Return the [X, Y] coordinate for the center point of the cell that contains the specified text.  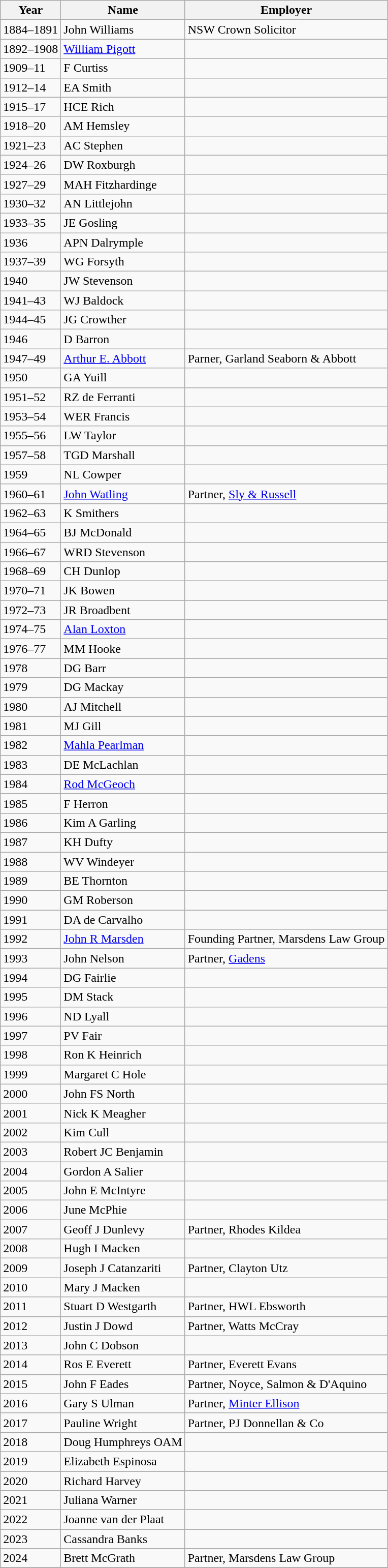
2003 [30, 1152]
Mahla Pearlman [123, 745]
1951–52 [30, 397]
1992 [30, 939]
AN Littlejohn [123, 203]
1980 [30, 707]
2024 [30, 1558]
2012 [30, 1326]
WER Francis [123, 416]
1946 [30, 339]
WV Windeyer [123, 862]
Hugh I Macken [123, 1249]
CH Dunlop [123, 571]
1979 [30, 687]
LW Taylor [123, 436]
Robert JC Benjamin [123, 1152]
2013 [30, 1345]
Partner, Marsdens Law Group [286, 1558]
Elizabeth Espinosa [123, 1461]
1976–77 [30, 649]
1947–49 [30, 358]
ND Lyall [123, 1016]
Ros E Everett [123, 1365]
1892–1908 [30, 49]
2011 [30, 1307]
1953–54 [30, 416]
1930–32 [30, 203]
2018 [30, 1442]
Partner, Minter Ellison [286, 1403]
HCE Rich [123, 107]
2004 [30, 1171]
2022 [30, 1520]
2001 [30, 1113]
K Smithers [123, 513]
AC Stephen [123, 145]
Partner, Gadens [286, 958]
Parner, Garland Seaborn & Abbott [286, 358]
1999 [30, 1074]
Kim Cull [123, 1132]
2023 [30, 1539]
John FS North [123, 1094]
BJ McDonald [123, 532]
Partner, Watts McCray [286, 1326]
John Williams [123, 29]
1990 [30, 900]
MAH Fitzhardinge [123, 184]
1940 [30, 281]
MM Hooke [123, 649]
Margaret C Hole [123, 1074]
D Barron [123, 339]
KH Dufty [123, 842]
PV Fair [123, 1036]
Rod McGeoch [123, 784]
DM Stack [123, 997]
1964–65 [30, 532]
TGD Marshall [123, 455]
DG Mackay [123, 687]
Juliana Warner [123, 1500]
Richard Harvey [123, 1481]
Joanne van der Plaat [123, 1520]
1955–56 [30, 436]
JE Gosling [123, 223]
WJ Baldock [123, 300]
1984 [30, 784]
DW Roxburgh [123, 165]
AM Hemsley [123, 126]
John E McIntyre [123, 1191]
Name [123, 10]
Alan Loxton [123, 629]
EA Smith [123, 87]
Partner, Sly & Russell [286, 494]
DE McLachlan [123, 765]
BE Thornton [123, 881]
1918–20 [30, 126]
1991 [30, 920]
Founding Partner, Marsdens Law Group [286, 939]
John F Eades [123, 1384]
1909–11 [30, 68]
1959 [30, 474]
WG Forsyth [123, 262]
Stuart D Westgarth [123, 1307]
1924–26 [30, 165]
Nick K Meagher [123, 1113]
1936 [30, 243]
Joseph J Catanzariti [123, 1268]
Mary J Macken [123, 1287]
Partner, Everett Evans [286, 1365]
1994 [30, 978]
Justin J Dowd [123, 1326]
1996 [30, 1016]
DG Barr [123, 668]
2007 [30, 1229]
2019 [30, 1461]
F Herron [123, 803]
Gordon A Salier [123, 1171]
1884–1891 [30, 29]
APN Dalrymple [123, 243]
1981 [30, 726]
MJ Gill [123, 726]
1978 [30, 668]
1983 [30, 765]
DA de Carvalho [123, 920]
2002 [30, 1132]
2010 [30, 1287]
1962–63 [30, 513]
1966–67 [30, 552]
1921–23 [30, 145]
2015 [30, 1384]
Brett McGrath [123, 1558]
2021 [30, 1500]
1960–61 [30, 494]
1993 [30, 958]
DG Fairlie [123, 978]
Partner, HWL Ebsworth [286, 1307]
1974–75 [30, 629]
AJ Mitchell [123, 707]
William Pigott [123, 49]
1997 [30, 1036]
F Curtiss [123, 68]
NL Cowper [123, 474]
1968–69 [30, 571]
Doug Humphreys OAM [123, 1442]
RZ de Ferranti [123, 397]
1957–58 [30, 455]
1995 [30, 997]
Pauline Wright [123, 1423]
John R Marsden [123, 939]
Employer [286, 10]
JK Bowen [123, 591]
Year [30, 10]
June McPhie [123, 1210]
2020 [30, 1481]
1986 [30, 823]
1912–14 [30, 87]
1989 [30, 881]
WRD Stevenson [123, 552]
1987 [30, 842]
1915–17 [30, 107]
1941–43 [30, 300]
1927–29 [30, 184]
1950 [30, 378]
Gary S Ulman [123, 1403]
1988 [30, 862]
John Watling [123, 494]
Geoff J Dunlevy [123, 1229]
JG Crowther [123, 320]
John Nelson [123, 958]
GM Roberson [123, 900]
1982 [30, 745]
Partner, PJ Donnellan & Co [286, 1423]
Kim A Garling [123, 823]
GA Yuill [123, 378]
1998 [30, 1055]
Arthur E. Abbott [123, 358]
1944–45 [30, 320]
2000 [30, 1094]
NSW Crown Solicitor [286, 29]
1970–71 [30, 591]
1933–35 [30, 223]
2005 [30, 1191]
Partner, Clayton Utz [286, 1268]
2017 [30, 1423]
Cassandra Banks [123, 1539]
Ron K Heinrich [123, 1055]
JW Stevenson [123, 281]
2009 [30, 1268]
1937–39 [30, 262]
2008 [30, 1249]
Partner, Rhodes Kildea [286, 1229]
2016 [30, 1403]
Partner, Noyce, Salmon & D'Aquino [286, 1384]
1985 [30, 803]
1972–73 [30, 610]
JR Broadbent [123, 610]
John C Dobson [123, 1345]
2006 [30, 1210]
2014 [30, 1365]
